From the cell containing the given text, extract its center point as [X, Y] coordinate. 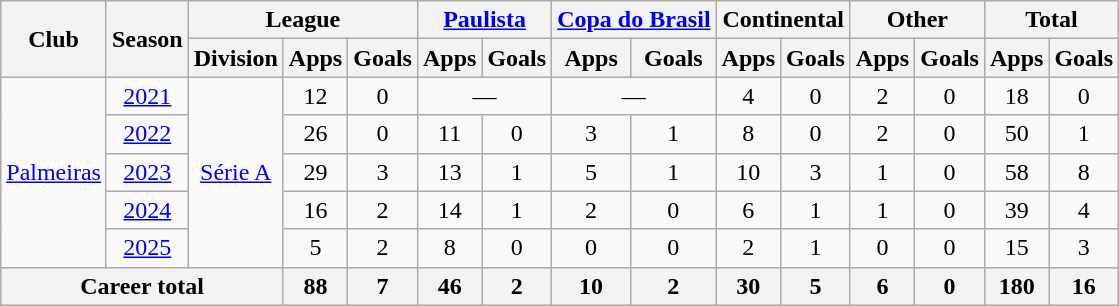
Career total [142, 286]
11 [449, 134]
Copa do Brasil [634, 20]
Club [54, 39]
15 [1016, 248]
39 [1016, 210]
League [302, 20]
2023 [147, 172]
13 [449, 172]
29 [315, 172]
12 [315, 96]
Paulista [484, 20]
Continental [783, 20]
2021 [147, 96]
Série A [236, 172]
14 [449, 210]
30 [748, 286]
7 [383, 286]
18 [1016, 96]
88 [315, 286]
Other [917, 20]
Division [236, 58]
Season [147, 39]
Total [1051, 20]
2025 [147, 248]
26 [315, 134]
46 [449, 286]
180 [1016, 286]
50 [1016, 134]
2022 [147, 134]
2024 [147, 210]
Palmeiras [54, 172]
58 [1016, 172]
